Capture the cell that displays the provided text and extract its (X, Y) central coordinate. 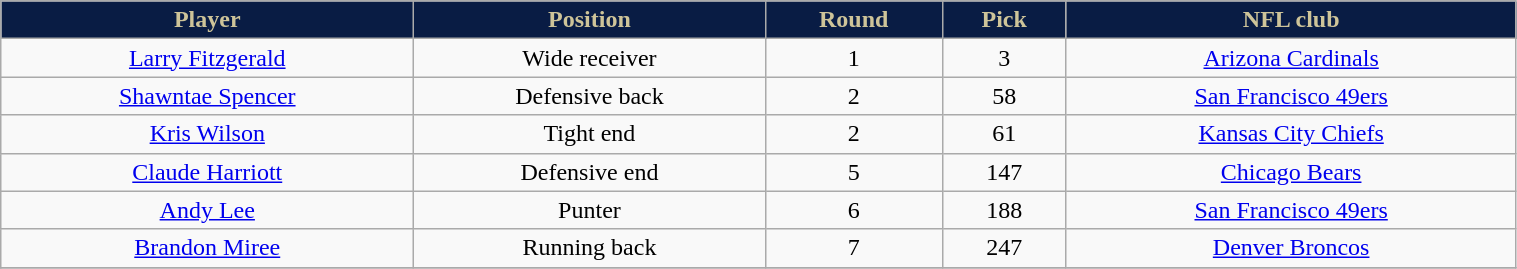
61 (1004, 134)
Arizona Cardinals (1291, 58)
7 (854, 248)
Chicago Bears (1291, 172)
247 (1004, 248)
Claude Harriott (208, 172)
Player (208, 20)
58 (1004, 96)
Defensive back (590, 96)
5 (854, 172)
Tight end (590, 134)
Defensive end (590, 172)
6 (854, 210)
Kansas City Chiefs (1291, 134)
NFL club (1291, 20)
Pick (1004, 20)
Running back (590, 248)
1 (854, 58)
Andy Lee (208, 210)
Kris Wilson (208, 134)
Larry Fitzgerald (208, 58)
Position (590, 20)
147 (1004, 172)
Brandon Miree (208, 248)
188 (1004, 210)
Denver Broncos (1291, 248)
Wide receiver (590, 58)
Shawntae Spencer (208, 96)
Punter (590, 210)
3 (1004, 58)
Round (854, 20)
